Return (x, y) of the center of cell containing provided text 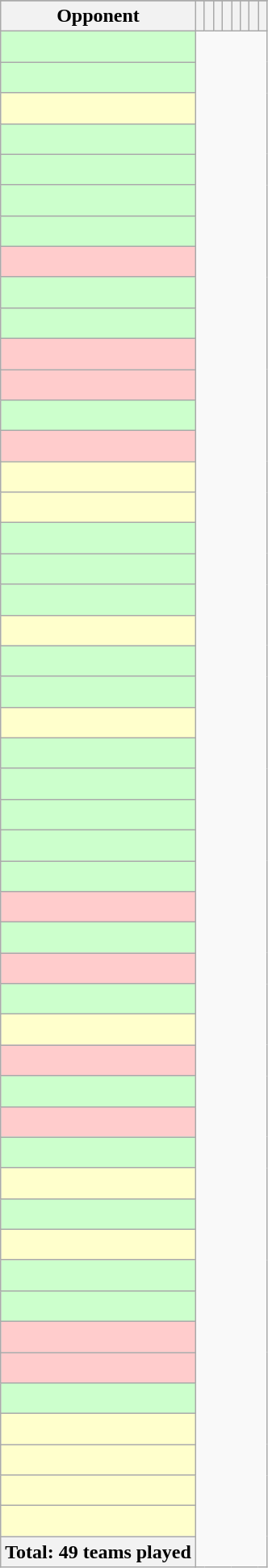
Total: 49 teams played (98, 1552)
Opponent (98, 16)
